From the cell containing the given text, extract its center point as [X, Y] coordinate. 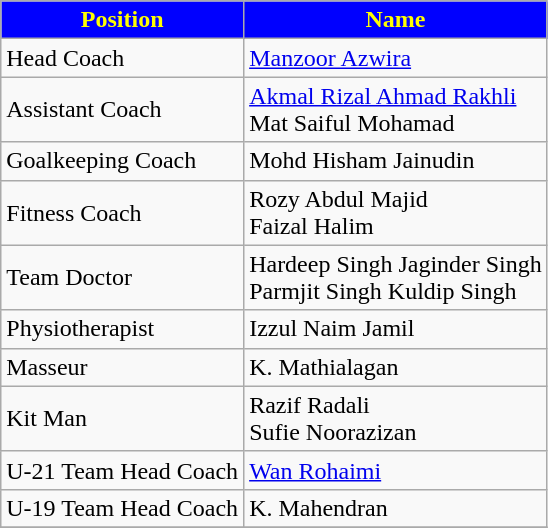
Team Doctor [122, 278]
U-21 Team Head Coach [122, 470]
Izzul Naim Jamil [396, 329]
Head Coach [122, 58]
Goalkeeping Coach [122, 161]
Akmal Rizal Ahmad Rakhli Mat Saiful Mohamad [396, 110]
Fitness Coach [122, 212]
Mohd Hisham Jainudin [396, 161]
Physiotherapist [122, 329]
Masseur [122, 367]
Rozy Abdul Majid Faizal Halim [396, 212]
Name [396, 20]
Position [122, 20]
Razif Radali Sufie Noorazizan [396, 418]
U-19 Team Head Coach [122, 508]
Hardeep Singh Jaginder Singh Parmjit Singh Kuldip Singh [396, 278]
K. Mathialagan [396, 367]
Kit Man [122, 418]
Assistant Coach [122, 110]
K. Mahendran [396, 508]
Manzoor Azwira [396, 58]
Wan Rohaimi [396, 470]
